Return [X, Y] of the center of cell containing provided text 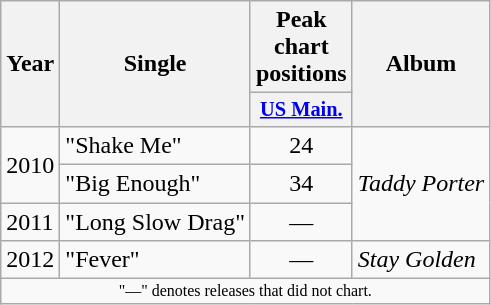
34 [301, 184]
2010 [30, 164]
"Big Enough" [156, 184]
"—" denotes releases that did not chart. [246, 291]
"Shake Me" [156, 145]
Taddy Porter [421, 183]
Year [30, 64]
Peak chart positions [301, 47]
"Long Slow Drag" [156, 222]
US Main. [301, 110]
Stay Golden [421, 260]
"Fever" [156, 260]
Single [156, 64]
Album [421, 64]
2011 [30, 222]
24 [301, 145]
2012 [30, 260]
